Scan for the cell matching the given text and deliver its (X, Y) coordinate at center. 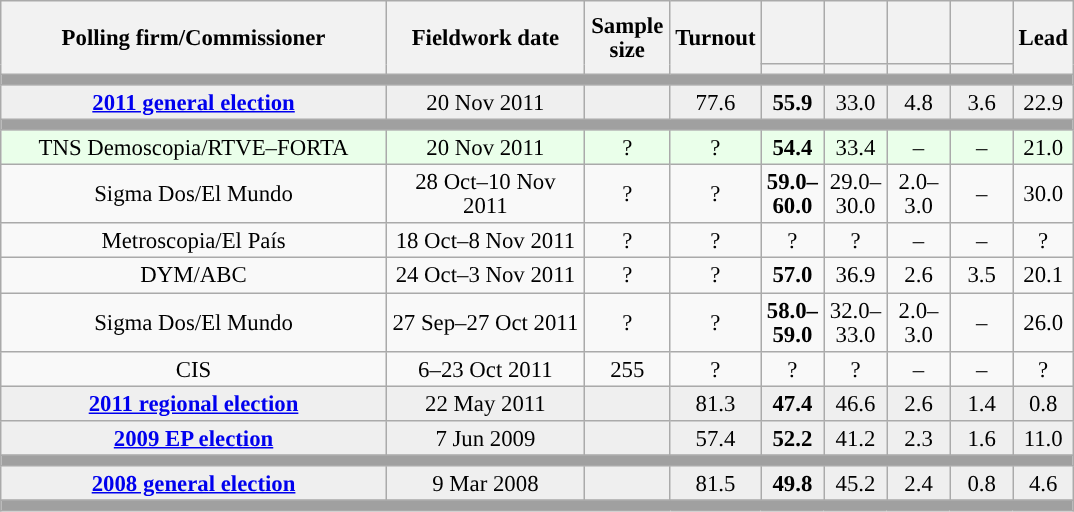
CIS (194, 368)
32.0–33.0 (856, 322)
47.4 (792, 404)
59.0–60.0 (792, 194)
28 Oct–10 Nov 2011 (485, 194)
52.2 (792, 438)
6–23 Oct 2011 (485, 368)
57.0 (792, 276)
26.0 (1043, 322)
3.5 (982, 276)
29.0–30.0 (856, 194)
Metroscopia/El País (194, 242)
3.6 (982, 102)
24 Oct–3 Nov 2011 (485, 276)
9 Mar 2008 (485, 484)
81.3 (716, 404)
18 Oct–8 Nov 2011 (485, 242)
2.3 (918, 438)
Fieldwork date (485, 38)
57.4 (716, 438)
7 Jun 2009 (485, 438)
81.5 (716, 484)
22.9 (1043, 102)
30.0 (1043, 194)
46.6 (856, 404)
4.6 (1043, 484)
41.2 (856, 438)
22 May 2011 (485, 404)
2011 regional election (194, 404)
2.4 (918, 484)
2011 general election (194, 102)
255 (627, 368)
27 Sep–27 Oct 2011 (485, 322)
11.0 (1043, 438)
Turnout (716, 38)
2008 general election (194, 484)
21.0 (1043, 148)
45.2 (856, 484)
49.8 (792, 484)
77.6 (716, 102)
33.4 (856, 148)
2009 EP election (194, 438)
1.6 (982, 438)
Lead (1043, 38)
DYM/ABC (194, 276)
54.4 (792, 148)
58.0–59.0 (792, 322)
55.9 (792, 102)
Sample size (627, 38)
1.4 (982, 404)
20.1 (1043, 276)
4.8 (918, 102)
Polling firm/Commissioner (194, 38)
TNS Demoscopia/RTVE–FORTA (194, 148)
33.0 (856, 102)
36.9 (856, 276)
